Capture the cell that displays the provided text and extract its (X, Y) central coordinate. 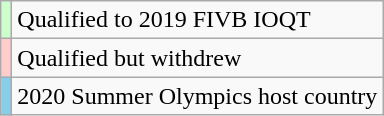
Qualified but withdrew (198, 58)
Qualified to 2019 FIVB IOQT (198, 20)
2020 Summer Olympics host country (198, 96)
